Find where the given text appears and provide that cell's center as [X, Y] coordinate. 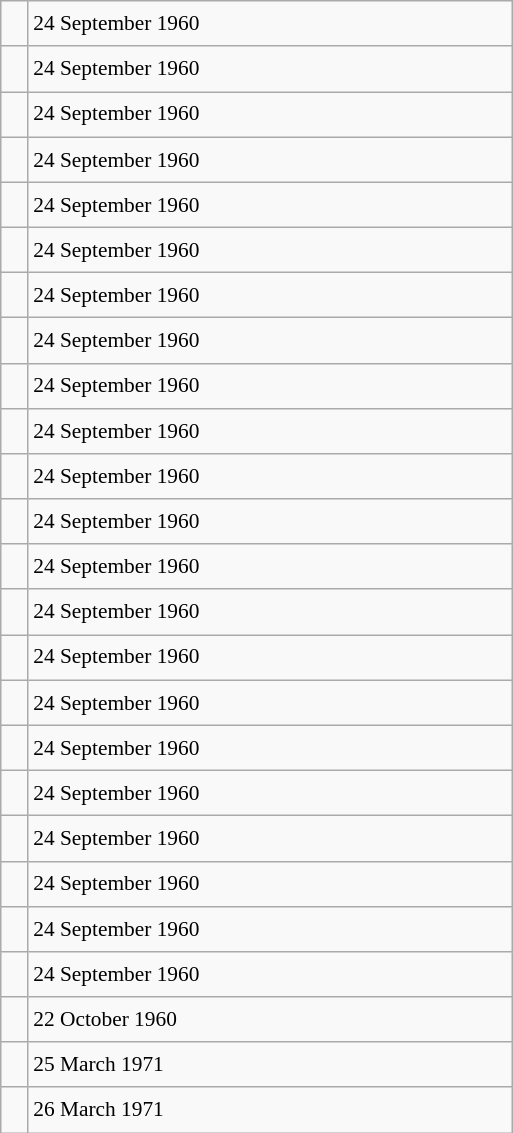
26 March 1971 [270, 1110]
22 October 1960 [270, 1020]
25 March 1971 [270, 1064]
